Pinpoint the cell where the given text exists, returning its [x, y] midpoint coordinate. 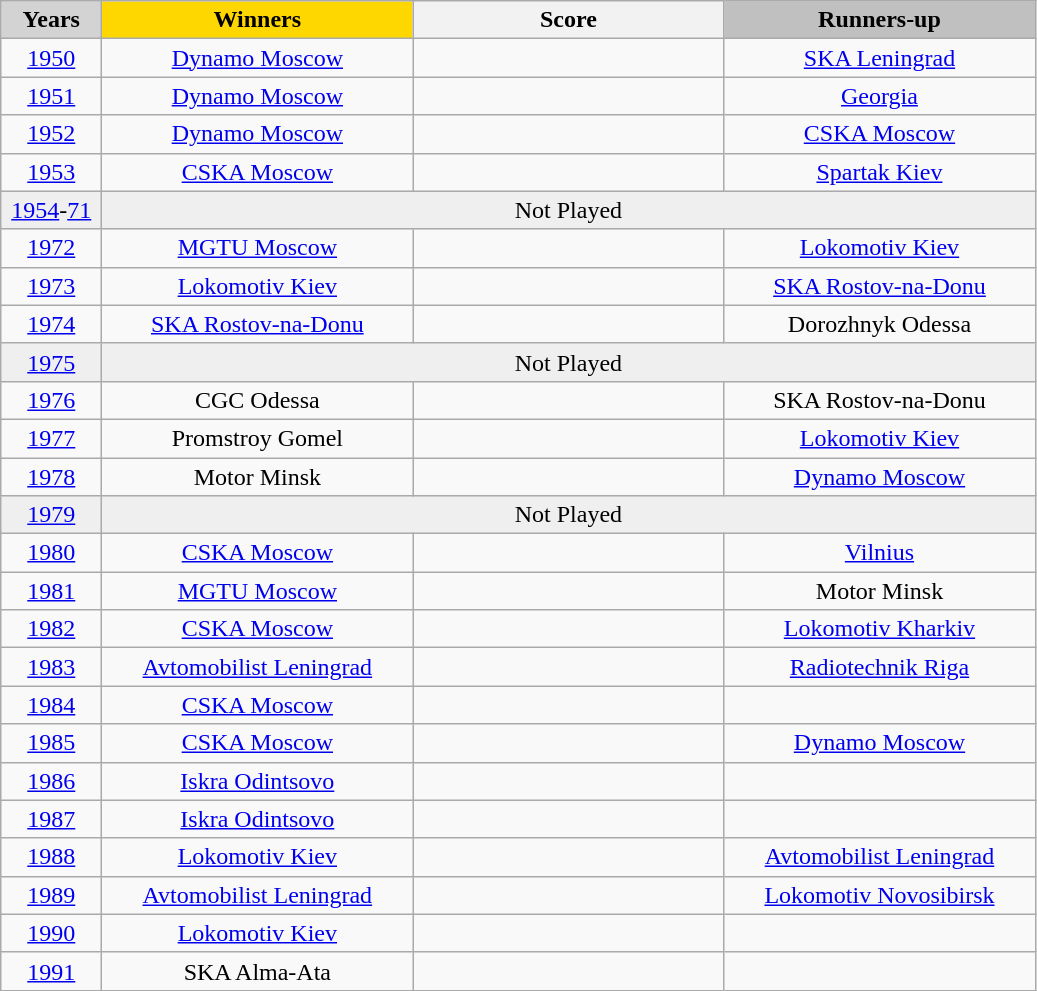
1984 [52, 705]
1951 [52, 96]
SKA Alma-Ata [258, 971]
1987 [52, 819]
Score [568, 20]
1972 [52, 248]
1988 [52, 857]
1986 [52, 781]
1976 [52, 400]
1979 [52, 515]
SKA Leningrad [880, 58]
Spartak Kiev [880, 172]
1973 [52, 286]
1989 [52, 895]
Lokomotiv Novosibirsk [880, 895]
1978 [52, 477]
1953 [52, 172]
1975 [52, 362]
1974 [52, 324]
Years [52, 20]
1977 [52, 438]
1985 [52, 743]
1952 [52, 134]
CGC Odessa [258, 400]
Lokomotiv Kharkiv [880, 629]
1954-71 [52, 210]
1981 [52, 591]
Radiotechnik Riga [880, 667]
Winners [258, 20]
1991 [52, 971]
1980 [52, 553]
1983 [52, 667]
1990 [52, 933]
Dorozhnyk Odessa [880, 324]
Vilnius [880, 553]
Georgia [880, 96]
1982 [52, 629]
1950 [52, 58]
Promstroy Gomel [258, 438]
Runners-up [880, 20]
